Output the (x, y) coordinate of the center of the cell containing the given text.  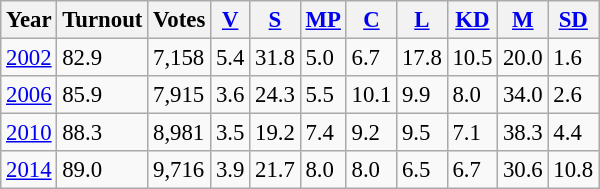
21.7 (275, 170)
82.9 (102, 58)
2010 (29, 133)
85.9 (102, 95)
V (230, 20)
7,915 (180, 95)
2014 (29, 170)
2.6 (573, 95)
30.6 (523, 170)
L (422, 20)
Turnout (102, 20)
1.6 (573, 58)
10.1 (371, 95)
Year (29, 20)
3.9 (230, 170)
9.5 (422, 133)
5.0 (323, 58)
10.5 (472, 58)
8,981 (180, 133)
31.8 (275, 58)
9,716 (180, 170)
3.5 (230, 133)
MP (323, 20)
C (371, 20)
4.4 (573, 133)
20.0 (523, 58)
88.3 (102, 133)
17.8 (422, 58)
89.0 (102, 170)
2002 (29, 58)
3.6 (230, 95)
6.5 (422, 170)
7,158 (180, 58)
2006 (29, 95)
M (523, 20)
Votes (180, 20)
5.4 (230, 58)
24.3 (275, 95)
KD (472, 20)
10.8 (573, 170)
7.4 (323, 133)
34.0 (523, 95)
9.2 (371, 133)
19.2 (275, 133)
7.1 (472, 133)
9.9 (422, 95)
S (275, 20)
SD (573, 20)
38.3 (523, 133)
5.5 (323, 95)
